For the text-containing cell, return its midpoint in [X, Y] coordinate format. 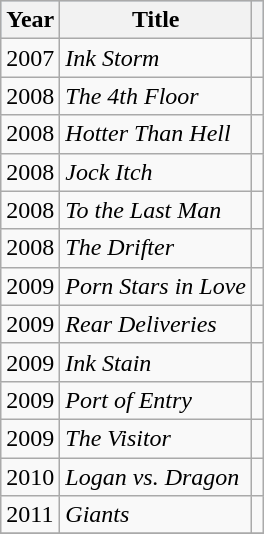
Ink Stain [156, 362]
The Visitor [156, 438]
Hotter Than Hell [156, 134]
2010 [30, 477]
Rear Deliveries [156, 324]
The Drifter [156, 248]
Jock Itch [156, 172]
Logan vs. Dragon [156, 477]
Porn Stars in Love [156, 286]
Year [30, 20]
Giants [156, 515]
Port of Entry [156, 400]
2011 [30, 515]
2007 [30, 58]
The 4th Floor [156, 96]
Title [156, 20]
Ink Storm [156, 58]
To the Last Man [156, 210]
